Return (x, y) of the center of cell containing provided text 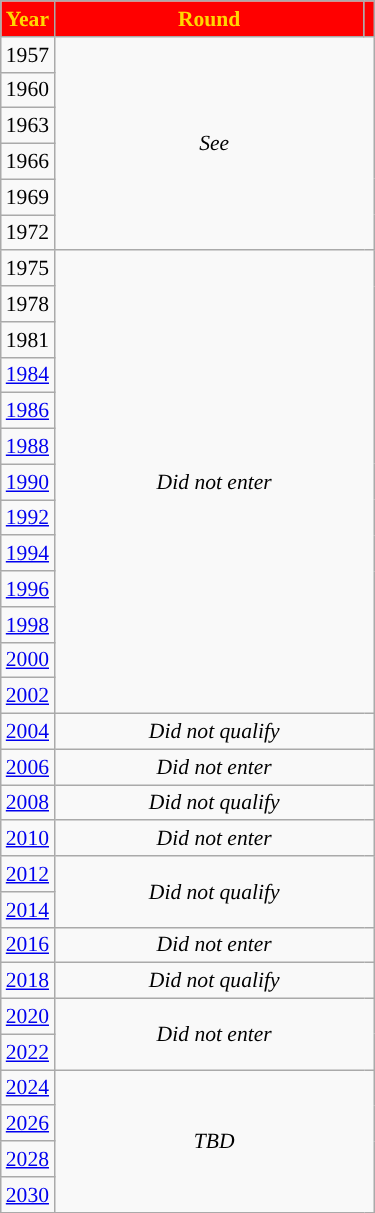
1957 (28, 55)
1992 (28, 518)
2012 (28, 874)
Round (209, 19)
1998 (28, 625)
2022 (28, 1052)
1960 (28, 90)
1963 (28, 126)
2016 (28, 945)
2014 (28, 910)
1984 (28, 375)
2008 (28, 803)
1986 (28, 411)
1994 (28, 554)
1990 (28, 482)
2026 (28, 1124)
1975 (28, 269)
1969 (28, 197)
2024 (28, 1088)
Year (28, 19)
2006 (28, 767)
See (214, 144)
2002 (28, 696)
2018 (28, 981)
2010 (28, 839)
1988 (28, 447)
1978 (28, 304)
2000 (28, 660)
1981 (28, 340)
TBD (214, 1141)
2028 (28, 1159)
1966 (28, 162)
2020 (28, 1017)
2004 (28, 732)
1996 (28, 589)
1972 (28, 233)
2030 (28, 1195)
